Capture the cell that displays the provided text and extract its (x, y) central coordinate. 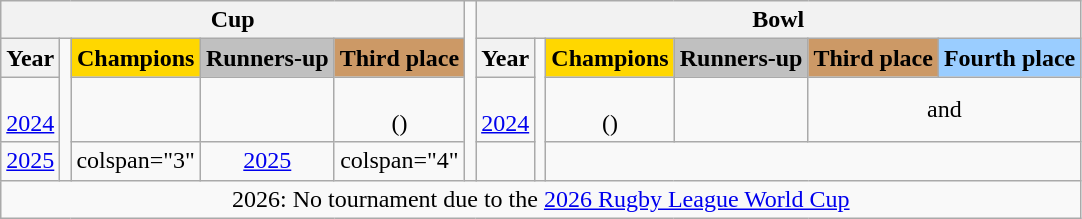
colspan="3" (136, 161)
and (944, 110)
2026: No tournament due to the 2026 Rugby League World Cup (541, 199)
Bowl (778, 20)
Cup (233, 20)
colspan="4" (399, 161)
Fourth place (1009, 58)
